For the text-containing cell, return its midpoint in [x, y] coordinate format. 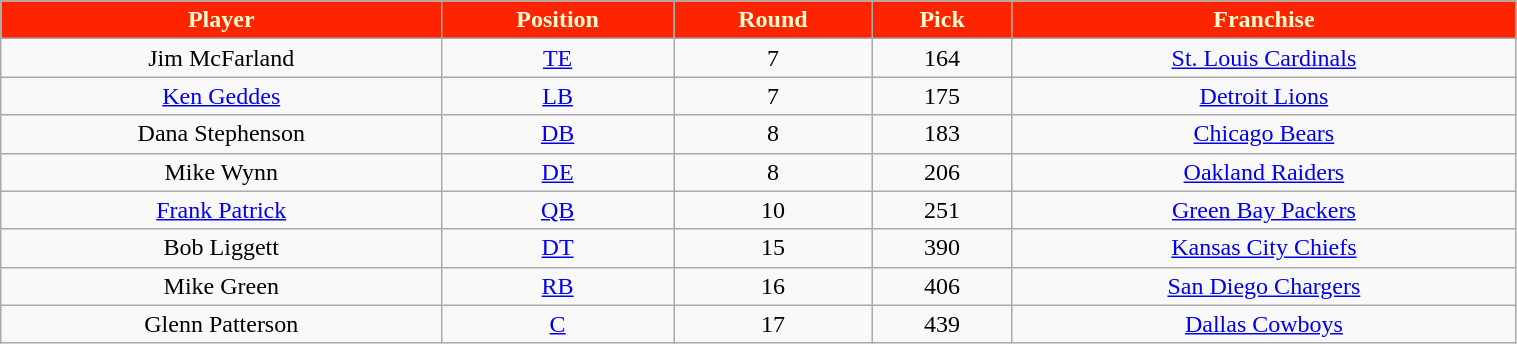
Round [774, 20]
Detroit Lions [1264, 96]
Kansas City Chiefs [1264, 248]
183 [942, 134]
DE [558, 172]
San Diego Chargers [1264, 286]
Oakland Raiders [1264, 172]
15 [774, 248]
206 [942, 172]
Jim McFarland [222, 58]
Chicago Bears [1264, 134]
DT [558, 248]
16 [774, 286]
Dallas Cowboys [1264, 324]
Mike Wynn [222, 172]
175 [942, 96]
Player [222, 20]
406 [942, 286]
TE [558, 58]
Position [558, 20]
10 [774, 210]
QB [558, 210]
C [558, 324]
164 [942, 58]
LB [558, 96]
Frank Patrick [222, 210]
390 [942, 248]
Glenn Patterson [222, 324]
17 [774, 324]
Mike Green [222, 286]
St. Louis Cardinals [1264, 58]
Green Bay Packers [1264, 210]
Dana Stephenson [222, 134]
DB [558, 134]
Franchise [1264, 20]
251 [942, 210]
RB [558, 286]
439 [942, 324]
Ken Geddes [222, 96]
Pick [942, 20]
Bob Liggett [222, 248]
